For the text-containing cell, return its midpoint in [X, Y] coordinate format. 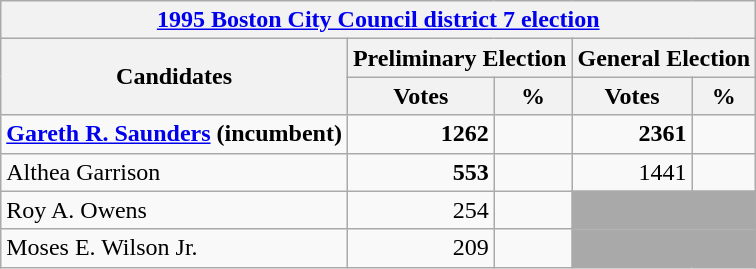
Althea Garrison [174, 172]
1441 [632, 172]
Candidates [174, 77]
254 [420, 210]
Roy A. Owens [174, 210]
553 [420, 172]
Preliminary Election [460, 58]
2361 [632, 134]
Moses E. Wilson Jr. [174, 248]
General Election [664, 58]
209 [420, 248]
Gareth R. Saunders (incumbent) [174, 134]
1262 [420, 134]
1995 Boston City Council district 7 election [378, 20]
